Determine the [X, Y] coordinate at the center of the cell enclosing the given text.  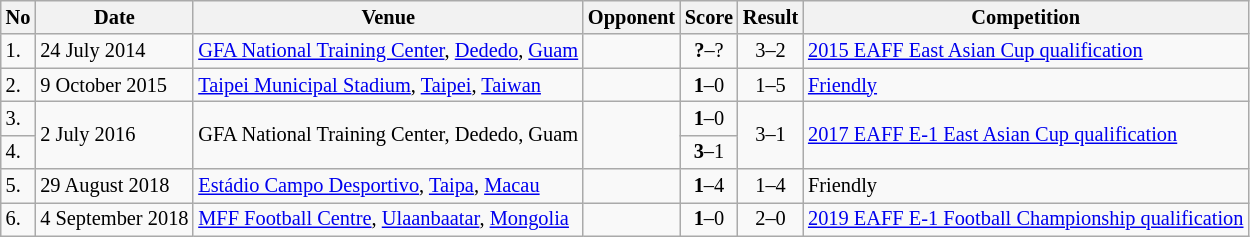
2019 EAFF E-1 Football Championship qualification [1026, 219]
Score [709, 17]
No [18, 17]
24 July 2014 [114, 51]
Competition [1026, 17]
2015 EAFF East Asian Cup qualification [1026, 51]
5. [18, 186]
2–0 [770, 219]
1–5 [770, 85]
MFF Football Centre, Ulaanbaatar, Mongolia [388, 219]
Opponent [632, 17]
6. [18, 219]
3. [18, 118]
2 July 2016 [114, 134]
2. [18, 85]
Date [114, 17]
Result [770, 17]
4 September 2018 [114, 219]
29 August 2018 [114, 186]
Estádio Campo Desportivo, Taipa, Macau [388, 186]
4. [18, 152]
1. [18, 51]
Venue [388, 17]
?–? [709, 51]
2017 EAFF E-1 East Asian Cup qualification [1026, 134]
9 October 2015 [114, 85]
3–2 [770, 51]
Taipei Municipal Stadium, Taipei, Taiwan [388, 85]
